Identify which cell holds the provided text, then report its (x, y) central coordinate. 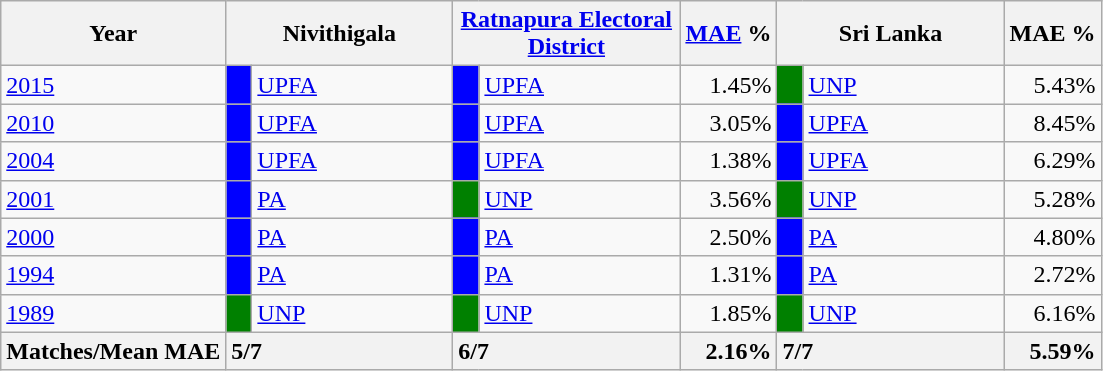
Matches/Mean MAE (114, 351)
Ratnapura Electoral District (566, 34)
6.16% (1052, 313)
1994 (114, 275)
4.80% (1052, 237)
5/7 (340, 351)
5.59% (1052, 351)
1.31% (728, 275)
7/7 (890, 351)
Sri Lanka (890, 34)
1.45% (728, 85)
3.56% (728, 199)
2004 (114, 161)
2.50% (728, 237)
2.16% (728, 351)
6.29% (1052, 161)
2010 (114, 123)
2015 (114, 85)
2000 (114, 237)
2001 (114, 199)
2.72% (1052, 275)
8.45% (1052, 123)
5.28% (1052, 199)
Nivithigala (340, 34)
Year (114, 34)
3.05% (728, 123)
5.43% (1052, 85)
1.85% (728, 313)
6/7 (566, 351)
1989 (114, 313)
1.38% (728, 161)
